For the text-containing cell, return its midpoint in [X, Y] coordinate format. 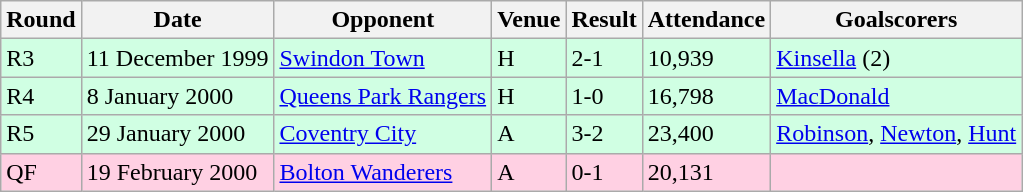
Result [604, 20]
11 December 1999 [178, 58]
Attendance [706, 20]
Queens Park Rangers [383, 96]
Bolton Wanderers [383, 172]
19 February 2000 [178, 172]
Round [41, 20]
Date [178, 20]
Venue [529, 20]
Opponent [383, 20]
1-0 [604, 96]
Swindon Town [383, 58]
Coventry City [383, 134]
R5 [41, 134]
29 January 2000 [178, 134]
Robinson, Newton, Hunt [896, 134]
8 January 2000 [178, 96]
Goalscorers [896, 20]
20,131 [706, 172]
10,939 [706, 58]
2-1 [604, 58]
Kinsella (2) [896, 58]
0-1 [604, 172]
R3 [41, 58]
MacDonald [896, 96]
QF [41, 172]
R4 [41, 96]
16,798 [706, 96]
3-2 [604, 134]
23,400 [706, 134]
